Output the [x, y] coordinate of the center of the cell containing the given text.  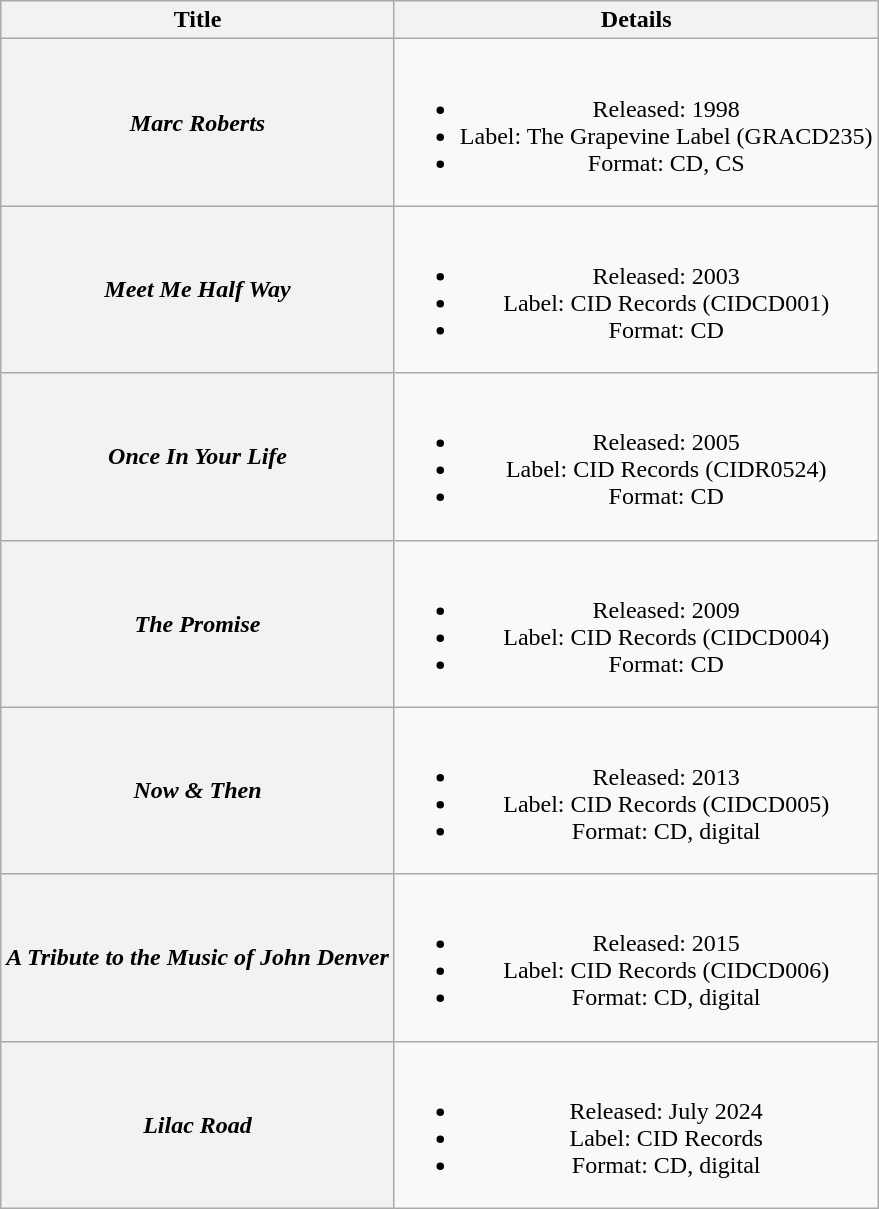
Released: 2003Label: CID Records (CIDCD001)Format: CD [636, 290]
The Promise [198, 624]
Marc Roberts [198, 122]
Lilac Road [198, 1124]
Released: 2015Label: CID Records (CIDCD006)Format: CD, digital [636, 958]
A Tribute to the Music of John Denver [198, 958]
Once In Your Life [198, 456]
Now & Then [198, 790]
Details [636, 20]
Title [198, 20]
Released: July 2024Label: CID RecordsFormat: CD, digital [636, 1124]
Released: 2005Label: CID Records (CIDR0524)Format: CD [636, 456]
Released: 2013Label: CID Records (CIDCD005)Format: CD, digital [636, 790]
Released: 2009Label: CID Records (CIDCD004)Format: CD [636, 624]
Released: 1998Label: The Grapevine Label (GRACD235)Format: CD, CS [636, 122]
Meet Me Half Way [198, 290]
